Find where the given text appears and provide that cell's center as [X, Y] coordinate. 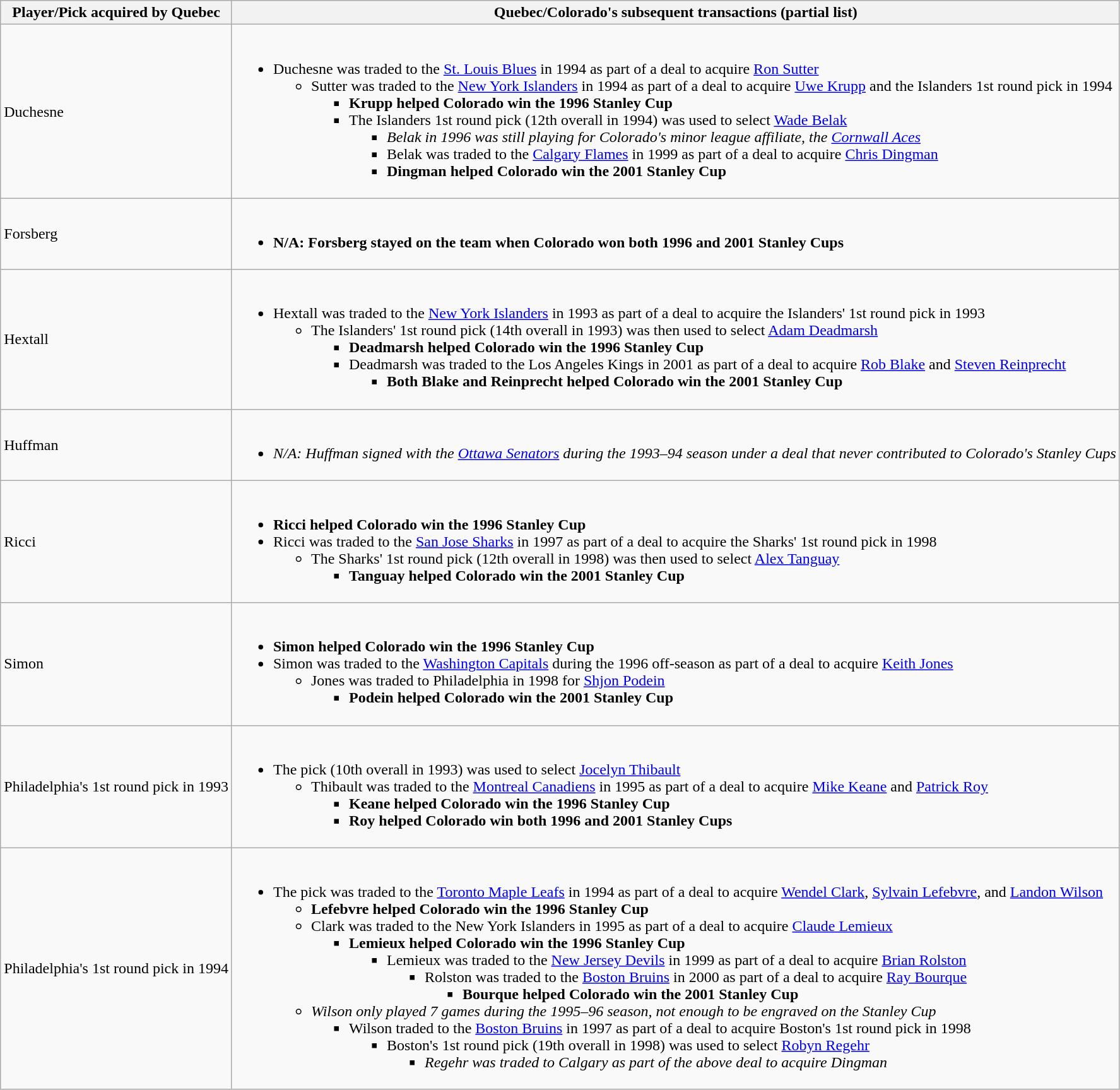
Forsberg [116, 234]
N/A: Forsberg stayed on the team when Colorado won both 1996 and 2001 Stanley Cups [675, 234]
Ricci [116, 542]
Player/Pick acquired by Quebec [116, 13]
Quebec/Colorado's subsequent transactions (partial list) [675, 13]
Simon [116, 664]
N/A: Huffman signed with the Ottawa Senators during the 1993–94 season under a deal that never contributed to Colorado's Stanley Cups [675, 444]
Huffman [116, 444]
Duchesne [116, 111]
Philadelphia's 1st round pick in 1993 [116, 786]
Hextall [116, 340]
Philadelphia's 1st round pick in 1994 [116, 968]
